Provide the (x, y) coordinate of the cell's center where the given text is located.  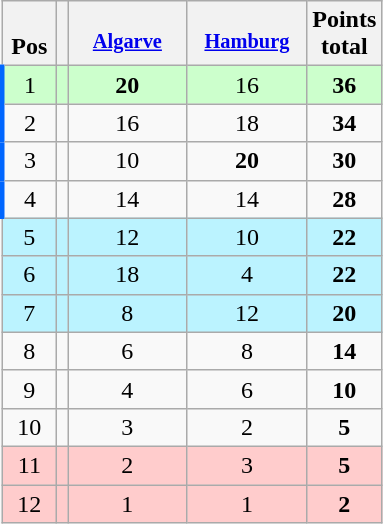
Pos (29, 34)
Algarve (128, 34)
30 (344, 161)
36 (344, 85)
9 (29, 389)
7 (29, 313)
Hamburg (247, 34)
28 (344, 199)
11 (29, 465)
Pointstotal (344, 34)
34 (344, 123)
